Scan for the cell matching the given text and deliver its [x, y] coordinate at center. 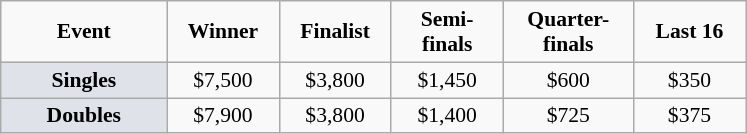
Last 16 [689, 32]
Semi-finals [447, 32]
Event [84, 32]
Finalist [335, 32]
$1,400 [447, 116]
$1,450 [447, 80]
Quarter-finals [568, 32]
$600 [568, 80]
$725 [568, 116]
Singles [84, 80]
Doubles [84, 116]
Winner [223, 32]
$7,900 [223, 116]
$7,500 [223, 80]
$375 [689, 116]
$350 [689, 80]
